Provide the (X, Y) coordinate of the cell's center where the given text is located.  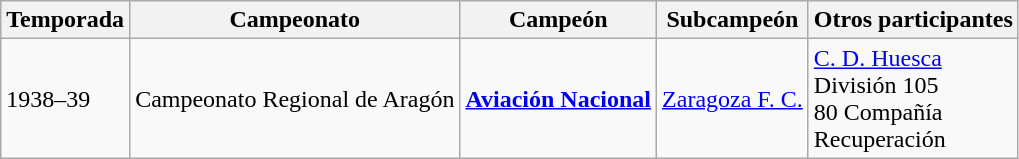
Aviación Nacional (558, 98)
Campeonato (295, 20)
1938–39 (66, 98)
Temporada (66, 20)
Zaragoza F. C. (733, 98)
Subcampeón (733, 20)
Campeonato Regional de Aragón (295, 98)
Campeón (558, 20)
C. D. HuescaDivisión 10580 CompañíaRecuperación (913, 98)
Otros participantes (913, 20)
